Capture the cell that displays the provided text and extract its [x, y] central coordinate. 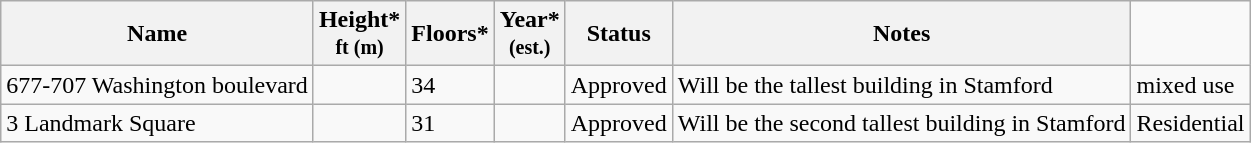
31 [450, 123]
Status [618, 34]
Name [158, 34]
Height*ft (m) [359, 34]
mixed use [1190, 85]
Floors* [450, 34]
Residential [1190, 123]
3 Landmark Square [158, 123]
Year*(est.) [530, 34]
Will be the tallest building in Stamford [902, 85]
Notes [902, 34]
34 [450, 85]
Will be the second tallest building in Stamford [902, 123]
677-707 Washington boulevard [158, 85]
